Locate the cell with the specified text and output its (X, Y) center coordinate. 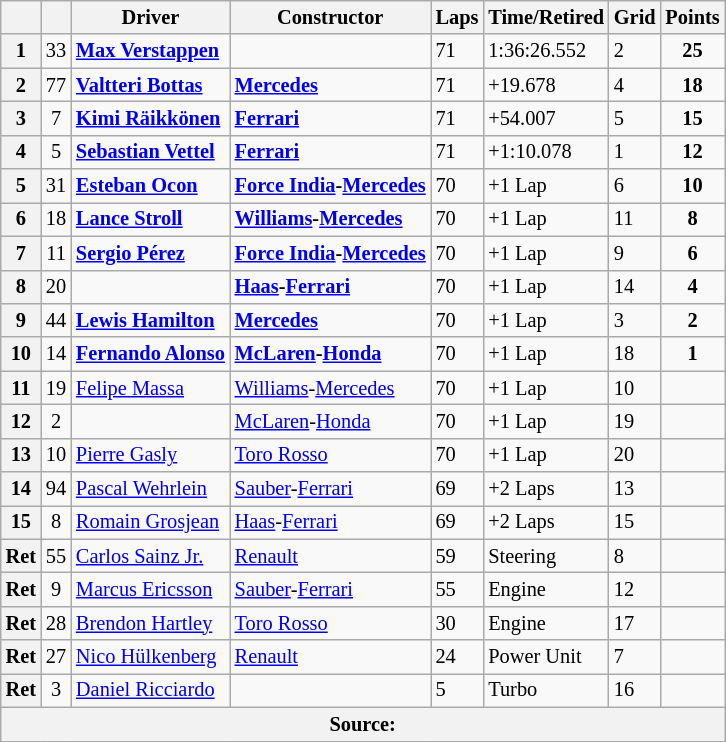
94 (56, 489)
Fernando Alonso (150, 354)
Time/Retired (546, 17)
Max Verstappen (150, 51)
Lance Stroll (150, 219)
Valtteri Bottas (150, 85)
Driver (150, 17)
Pierre Gasly (150, 455)
+54.007 (546, 118)
33 (56, 51)
44 (56, 320)
Steering (546, 556)
Brendon Hartley (150, 623)
Constructor (330, 17)
Turbo (546, 690)
31 (56, 186)
28 (56, 623)
Sebastian Vettel (150, 152)
77 (56, 85)
Felipe Massa (150, 388)
24 (458, 657)
30 (458, 623)
Sergio Pérez (150, 253)
Laps (458, 17)
Power Unit (546, 657)
Pascal Wehrlein (150, 489)
25 (692, 51)
Nico Hülkenberg (150, 657)
Daniel Ricciardo (150, 690)
1:36:26.552 (546, 51)
Esteban Ocon (150, 186)
17 (635, 623)
Points (692, 17)
Carlos Sainz Jr. (150, 556)
16 (635, 690)
Source: (363, 724)
Lewis Hamilton (150, 320)
Marcus Ericsson (150, 589)
Romain Grosjean (150, 522)
+1:10.078 (546, 152)
27 (56, 657)
+19.678 (546, 85)
Grid (635, 17)
Kimi Räikkönen (150, 118)
59 (458, 556)
